Detect which cell encompasses the target text, then output its [x, y] center coordinate. 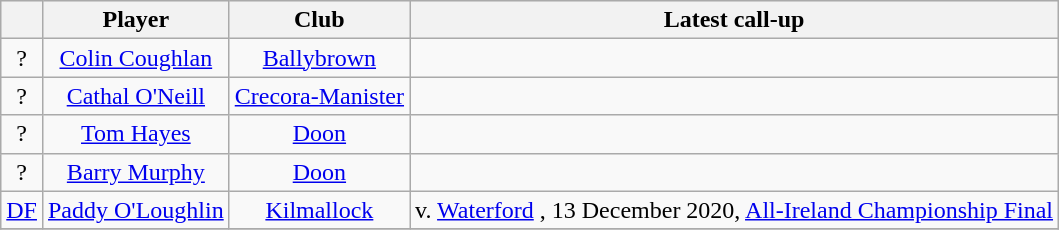
Ballybrown [319, 58]
v. Waterford , 13 December 2020, All-Ireland Championship Final [734, 210]
Cathal O'Neill [136, 96]
DF [22, 210]
Crecora-Manister [319, 96]
Colin Coughlan [136, 58]
Latest call-up [734, 20]
Player [136, 20]
Tom Hayes [136, 134]
Club [319, 20]
Kilmallock [319, 210]
Paddy O'Loughlin [136, 210]
Barry Murphy [136, 172]
